Return the [X, Y] coordinate for the center point of the cell that contains the specified text.  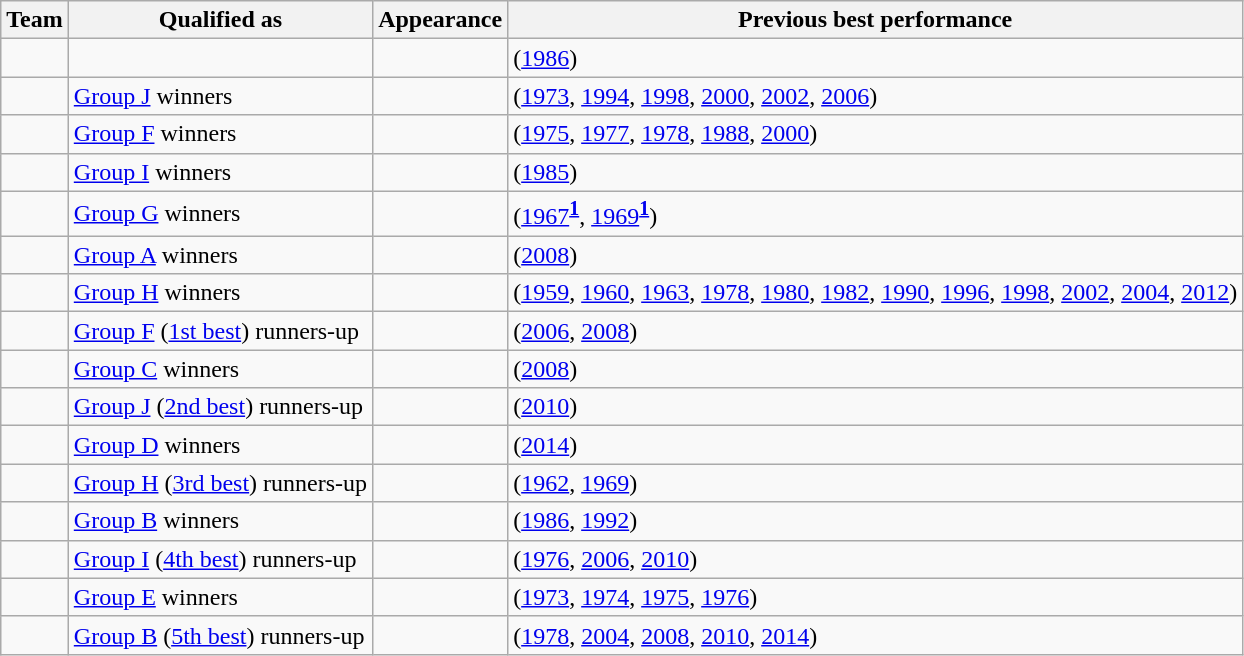
Group D winners [220, 445]
(1959, 1960, 1963, 1978, 1980, 1982, 1990, 1996, 1998, 2002, 2004, 2012) [876, 293]
Group F winners [220, 134]
(1976, 2006, 2010) [876, 559]
Group F (1st best) runners-up [220, 331]
Group B (5th best) runners-up [220, 635]
(1975, 1977, 1978, 1988, 2000) [876, 134]
Group I (4th best) runners-up [220, 559]
Group B winners [220, 521]
(1986) [876, 58]
(19671, 19691) [876, 214]
Group A winners [220, 255]
(1986, 1992) [876, 521]
Group C winners [220, 369]
Group H winners [220, 293]
(1973, 1974, 1975, 1976) [876, 597]
Appearance [440, 20]
(1962, 1969) [876, 483]
(2014) [876, 445]
(1973, 1994, 1998, 2000, 2002, 2006) [876, 96]
Group I winners [220, 172]
Previous best performance [876, 20]
(2006, 2008) [876, 331]
Group E winners [220, 597]
(1978, 2004, 2008, 2010, 2014) [876, 635]
(2010) [876, 407]
Group G winners [220, 214]
Group J winners [220, 96]
Group H (3rd best) runners-up [220, 483]
(1985) [876, 172]
Team [35, 20]
Group J (2nd best) runners-up [220, 407]
Qualified as [220, 20]
